Output the [x, y] coordinate of the center of the cell containing the given text.  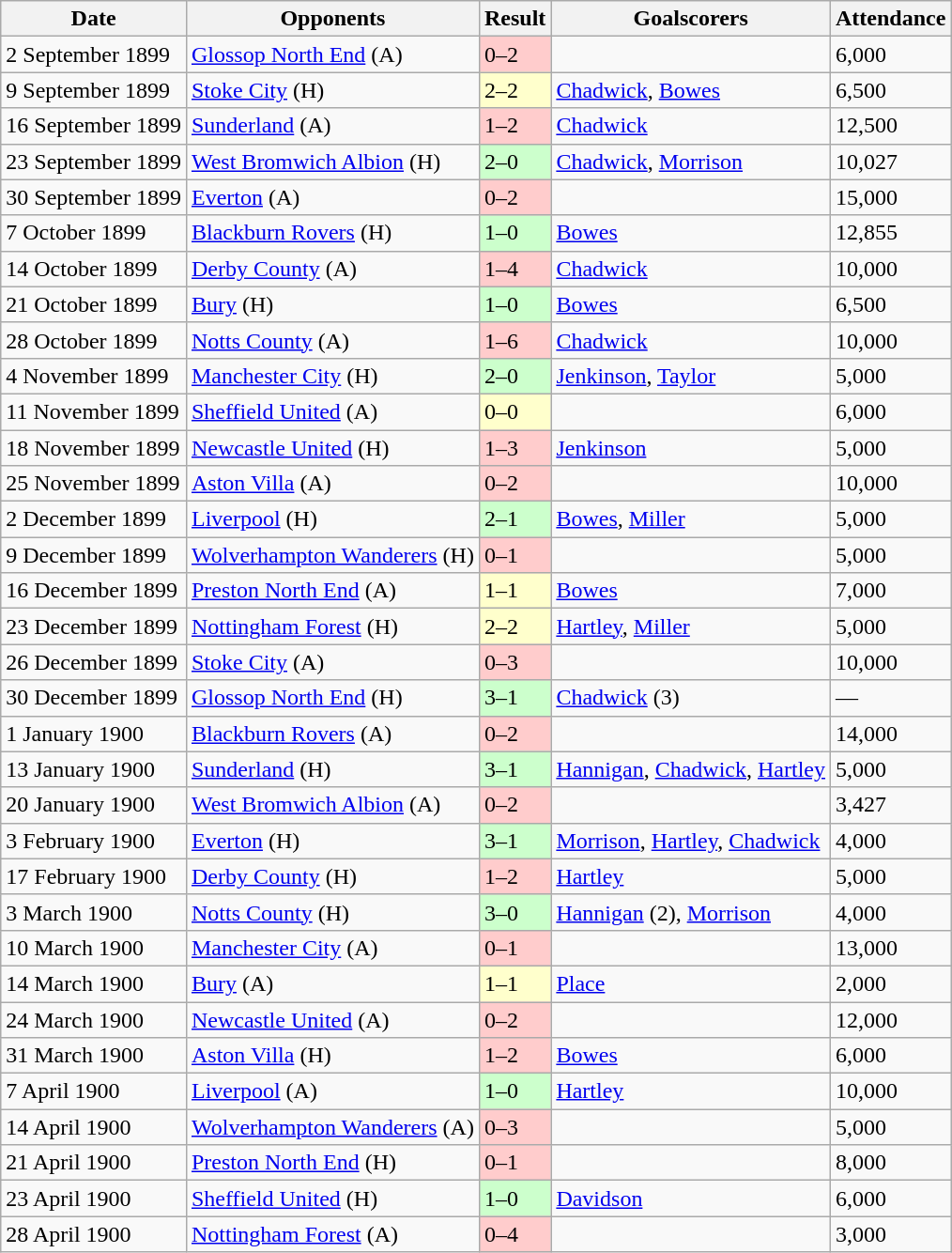
West Bromwich Albion (H) [332, 162]
Stoke City (A) [332, 662]
Wolverhampton Wanderers (A) [332, 1127]
0–4 [514, 1234]
9 September 1899 [94, 90]
Derby County (A) [332, 269]
26 December 1899 [94, 662]
— [891, 698]
Bury (A) [332, 983]
3,000 [891, 1234]
Davidson [691, 1199]
8,000 [891, 1163]
30 December 1899 [94, 698]
24 March 1900 [94, 1019]
Chadwick (3) [691, 698]
West Bromwich Albion (A) [332, 805]
15,000 [891, 197]
3,427 [891, 805]
14 April 1900 [94, 1127]
Everton (H) [332, 841]
Place [691, 983]
10,027 [891, 162]
25 November 1899 [94, 484]
23 April 1900 [94, 1199]
Notts County (H) [332, 912]
Glossop North End (H) [332, 698]
Liverpool (A) [332, 1091]
0–0 [514, 411]
Result [514, 19]
Nottingham Forest (A) [332, 1234]
Blackburn Rovers (H) [332, 233]
Liverpool (H) [332, 519]
14 March 1900 [94, 983]
3–0 [514, 912]
12,500 [891, 126]
10 March 1900 [94, 948]
Glossop North End (A) [332, 54]
Sunderland (A) [332, 126]
Nottingham Forest (H) [332, 626]
14 October 1899 [94, 269]
2 September 1899 [94, 54]
Hartley, Miller [691, 626]
11 November 1899 [94, 411]
Manchester City (A) [332, 948]
21 October 1899 [94, 304]
Aston Villa (H) [332, 1056]
Newcastle United (A) [332, 1019]
12,855 [891, 233]
28 April 1900 [94, 1234]
Preston North End (H) [332, 1163]
1–3 [514, 448]
20 January 1900 [94, 805]
Manchester City (H) [332, 376]
Aston Villa (A) [332, 484]
9 December 1899 [94, 555]
7 October 1899 [94, 233]
Sheffield United (H) [332, 1199]
13 January 1900 [94, 769]
2,000 [891, 983]
Newcastle United (H) [332, 448]
14,000 [891, 734]
Morrison, Hartley, Chadwick [691, 841]
31 March 1900 [94, 1056]
Date [94, 19]
2–1 [514, 519]
Hannigan (2), Morrison [691, 912]
30 September 1899 [94, 197]
Hannigan, Chadwick, Hartley [691, 769]
Jenkinson, Taylor [691, 376]
3 March 1900 [94, 912]
18 November 1899 [94, 448]
1–6 [514, 340]
21 April 1900 [94, 1163]
Blackburn Rovers (A) [332, 734]
17 February 1900 [94, 876]
Chadwick, Bowes [691, 90]
Preston North End (A) [332, 591]
Stoke City (H) [332, 90]
16 September 1899 [94, 126]
Jenkinson [691, 448]
4 November 1899 [94, 376]
Wolverhampton Wanderers (H) [332, 555]
16 December 1899 [94, 591]
23 December 1899 [94, 626]
Opponents [332, 19]
Sheffield United (A) [332, 411]
13,000 [891, 948]
Bury (H) [332, 304]
1–4 [514, 269]
Notts County (A) [332, 340]
2 December 1899 [94, 519]
Goalscorers [691, 19]
Bowes, Miller [691, 519]
28 October 1899 [94, 340]
1 January 1900 [94, 734]
3 February 1900 [94, 841]
Sunderland (H) [332, 769]
12,000 [891, 1019]
Everton (A) [332, 197]
7 April 1900 [94, 1091]
7,000 [891, 591]
Chadwick, Morrison [691, 162]
Derby County (H) [332, 876]
23 September 1899 [94, 162]
Attendance [891, 19]
